Output the (x, y) coordinate of the center of the cell containing the given text.  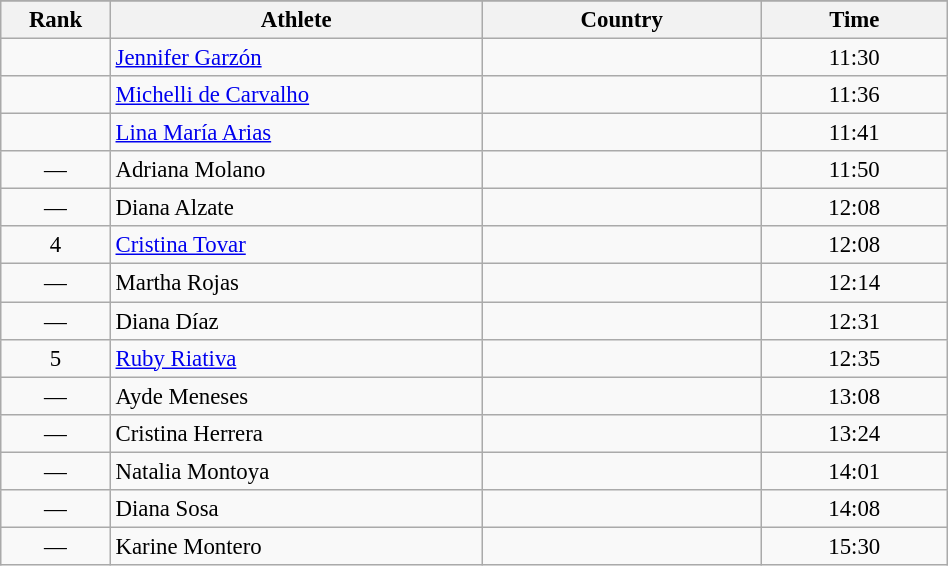
12:35 (854, 358)
11:50 (854, 170)
Ruby Riativa (296, 358)
11:36 (854, 95)
Time (854, 20)
Country (622, 20)
Michelli de Carvalho (296, 95)
Martha Rojas (296, 283)
Adriana Molano (296, 170)
4 (56, 245)
Diana Alzate (296, 208)
12:31 (854, 321)
13:08 (854, 396)
Lina María Arias (296, 133)
14:01 (854, 471)
Rank (56, 20)
12:14 (854, 283)
Karine Montero (296, 546)
Jennifer Garzón (296, 58)
11:41 (854, 133)
Diana Díaz (296, 321)
13:24 (854, 433)
Cristina Herrera (296, 433)
Natalia Montoya (296, 471)
14:08 (854, 509)
15:30 (854, 546)
Diana Sosa (296, 509)
11:30 (854, 58)
Athlete (296, 20)
5 (56, 358)
Cristina Tovar (296, 245)
Ayde Meneses (296, 396)
